Scan for the cell matching the given text and deliver its (x, y) coordinate at center. 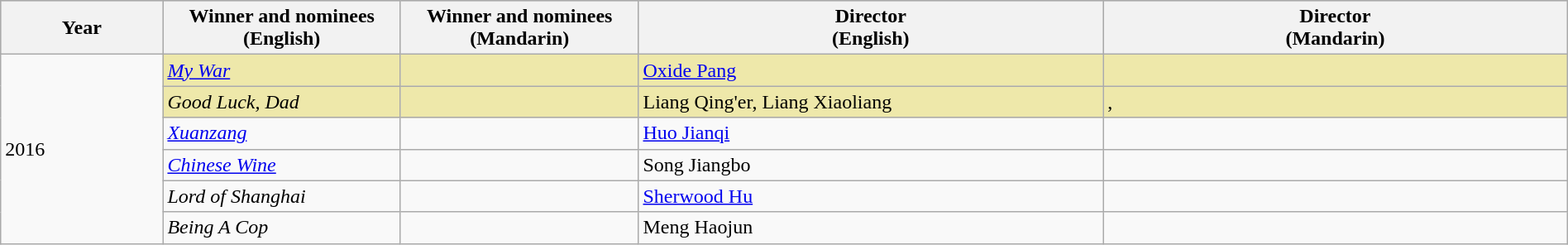
Sherwood Hu (871, 196)
Huo Jianqi (871, 133)
Oxide Pang (871, 70)
Liang Qing'er, Liang Xiaoliang (871, 102)
Winner and nominees(Mandarin) (519, 28)
Winner and nominees(English) (282, 28)
Lord of Shanghai (282, 196)
My War (282, 70)
Year (82, 28)
Good Luck, Dad (282, 102)
Being A Cop (282, 228)
Song Jiangbo (871, 165)
, (1336, 102)
Director(Mandarin) (1336, 28)
Xuanzang (282, 133)
Director(English) (871, 28)
Meng Haojun (871, 228)
2016 (82, 149)
Chinese Wine (282, 165)
